Determine the (X, Y) coordinate at the center of the cell enclosing the given text.  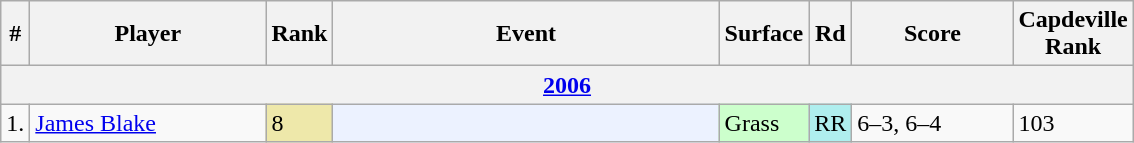
Surface (764, 34)
103 (1073, 123)
8 (300, 123)
Rd (830, 34)
1. (16, 123)
James Blake (148, 123)
6–3, 6–4 (932, 123)
Rank (300, 34)
CapdevilleRank (1073, 34)
Grass (764, 123)
RR (830, 123)
Player (148, 34)
2006 (568, 85)
Score (932, 34)
Event (526, 34)
# (16, 34)
